Output the [X, Y] coordinate of the center of the cell containing the given text.  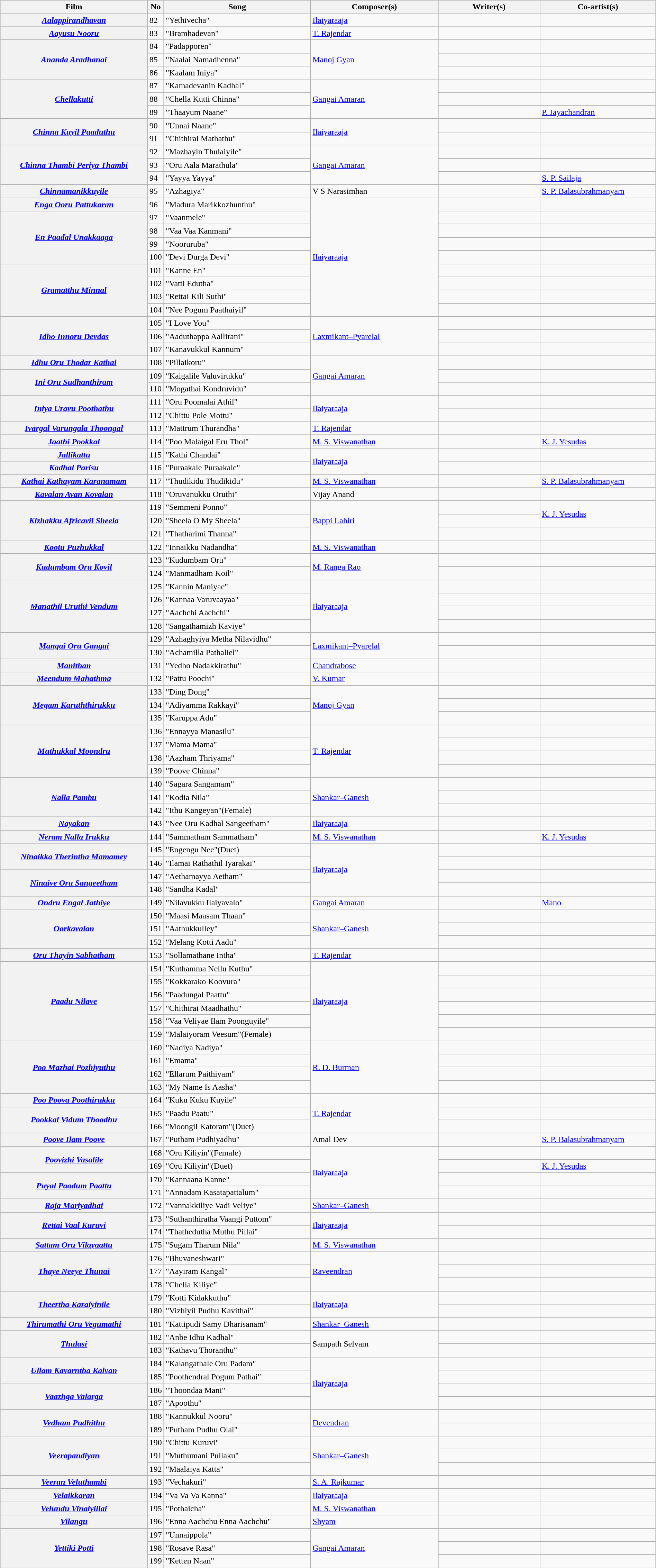
Oru Thayin Sabhatham [74, 955]
"Thatharimi Thanna" [237, 534]
190 [156, 1443]
"Thoondaa Mani" [237, 1390]
"Aathukkulley" [237, 929]
"Chittu Pole Mottu" [237, 415]
"Kathi Chandai" [237, 455]
108 [156, 362]
"Chella Kiliye" [237, 1285]
90 [156, 125]
"Vechakuri" [237, 1482]
Thulasi [74, 1344]
"Muthumani Pullaku" [237, 1456]
Thirumathi Oru Vegumathi [74, 1324]
"Padapporen" [237, 46]
"Devi Durga Devi" [237, 257]
"Chittu Kuruvi" [237, 1443]
113 [156, 428]
"Puraakale Puraakale" [237, 468]
Idhu Oru Thodar Kathai [74, 362]
"Paadungal Paattu" [237, 995]
"Kalangathale Oru Padam" [237, 1363]
170 [156, 1179]
85 [156, 60]
95 [156, 191]
126 [156, 600]
Neram Nalla Irukku [74, 837]
V. Kumar [374, 679]
153 [156, 955]
S. P. Sailaja [598, 178]
"Nee Pogum Paathaiyil" [237, 310]
Kootu Puzhukkal [74, 547]
R. D. Burman [374, 1067]
Vedham Pudhithu [74, 1423]
"Kaalam Iniya" [237, 73]
"Pillaikoru" [237, 362]
Co-artist(s) [598, 7]
94 [156, 178]
171 [156, 1192]
"Emama" [237, 1061]
"Yethivecha" [237, 20]
Song [237, 7]
124 [156, 573]
Theertha Karaiyinile [74, 1304]
Enga Ooru Pattukaran [74, 205]
Ullam Kavarntha Kalvan [74, 1370]
103 [156, 297]
"Kuthamma Nellu Kuthu" [237, 968]
"Kannukkul Nooru" [237, 1416]
195 [156, 1508]
140 [156, 784]
104 [156, 310]
"Anbe Idhu Kadhal" [237, 1337]
Paadu Nilave [74, 1001]
Jallikattu [74, 455]
119 [156, 507]
Thaye Neeye Thunai [74, 1271]
Veerapandiyan [74, 1456]
160 [156, 1048]
"Kannaana Kanne" [237, 1179]
"Moongil Katoram"(Duet) [237, 1126]
Poove Ilam Poove [74, 1140]
"Putham Pudhu Olai" [237, 1430]
"Bramhadevan" [237, 33]
Kizhakku Africavil Sheela [74, 520]
"Kotti Kidakkuthu" [237, 1298]
184 [156, 1363]
"Sandha Kadal" [237, 889]
196 [156, 1522]
Kavalan Avan Kovalan [74, 494]
Ninaikka Therintha Mamamey [74, 856]
"Aachchi Aachchi" [237, 613]
141 [156, 797]
165 [156, 1113]
99 [156, 244]
"Oru Aala Marathula" [237, 165]
Velaikkaran [74, 1495]
118 [156, 494]
122 [156, 547]
143 [156, 824]
149 [156, 903]
178 [156, 1285]
96 [156, 205]
"Chithirai Mathathu" [237, 138]
185 [156, 1377]
Gramatthu Minnal [74, 290]
100 [156, 257]
194 [156, 1495]
"Mazhayin Thulaiyile" [237, 152]
176 [156, 1258]
"Kannin Maniyae" [237, 587]
"Nee Oru Kadhal Sangeetham" [237, 824]
Sattam Oru Vilayaattu [74, 1245]
117 [156, 481]
"Bhuvaneshwari" [237, 1258]
112 [156, 415]
"Kattipudi Samy Dharisanam" [237, 1324]
"Sheela O My Sheela" [237, 520]
"Thathedutha Muthu Pillai" [237, 1232]
Chinna Kuyil Paaduthu [74, 132]
142 [156, 810]
Puyal Paadum Paattu [74, 1186]
"Thaayum Naane" [237, 112]
"Apoothu" [237, 1403]
157 [156, 1008]
128 [156, 626]
"Sollamathane Intha" [237, 955]
Manithan [74, 665]
144 [156, 837]
Composer(s) [374, 7]
"Malaiyoram Veesum"(Female) [237, 1034]
130 [156, 652]
181 [156, 1324]
"Unnaippola" [237, 1535]
"Kathavu Thoranthu" [237, 1350]
97 [156, 218]
"Kudumbam Oru" [237, 560]
"Sugam Tharum Nila" [237, 1245]
Yettiki Potti [74, 1548]
"Vaa Vaa Kanmani" [237, 231]
"Aaduthappa Aallirani" [237, 336]
"Pattu Poochi" [237, 679]
Chellakutti [74, 99]
"Yayya Yayya" [237, 178]
98 [156, 231]
154 [156, 968]
Poo Poova Poothirukku [74, 1100]
Chinna Thambi Periya Thambi [74, 165]
"Sagara Sangamam" [237, 784]
92 [156, 152]
"Semmeni Ponno" [237, 507]
En Paadal Unakkaaga [74, 237]
Idho Innoru Devdas [74, 336]
88 [156, 99]
Devendran [374, 1423]
111 [156, 402]
"Sammatham Sammatham" [237, 837]
131 [156, 665]
86 [156, 73]
129 [156, 639]
"Kaigalile Valuvirukku" [237, 375]
Chandrabose [374, 665]
Muthukkal Moondru [74, 751]
"Ketten Naan" [237, 1561]
Nalla Pambu [74, 797]
Chinnamanikkuyile [74, 191]
199 [156, 1561]
"Melang Kotti Aadu" [237, 942]
Aayusu Nooru [74, 33]
"Vatti Edutha" [237, 283]
"I Love You" [237, 323]
"Manmadham Koil" [237, 573]
"Suthanthiratha Vaangi Puttom" [237, 1218]
Ondru Engal Jathiye [74, 903]
Ananda Aradhanai [74, 60]
"Poo Malaigal Eru Thol" [237, 442]
175 [156, 1245]
135 [156, 718]
169 [156, 1166]
106 [156, 336]
187 [156, 1403]
"Kanavukkul Kannum" [237, 349]
159 [156, 1034]
"Ithu Kangeyan"(Female) [237, 810]
"Kodia Nila" [237, 797]
Writer(s) [489, 7]
"Oruvanukku Oruthi" [237, 494]
Kadhal Parisu [74, 468]
"Nooruruba" [237, 244]
"Yedho Nadakkirathu" [237, 665]
179 [156, 1298]
188 [156, 1416]
"Va Va Va Kanna" [237, 1495]
133 [156, 692]
189 [156, 1430]
Vilangu [74, 1522]
158 [156, 1021]
"Oru Poomalai Athil" [237, 402]
102 [156, 283]
"Poothendral Pogum Pathai" [237, 1377]
"Paadu Paatu" [237, 1113]
"Mogathai Kondruvidu" [237, 389]
"Innaikku Nadandha" [237, 547]
197 [156, 1535]
"Vaa Veliyae Ilam Poonguyile" [237, 1021]
167 [156, 1140]
174 [156, 1232]
152 [156, 942]
162 [156, 1074]
89 [156, 112]
105 [156, 323]
137 [156, 744]
Nayakan [74, 824]
"Ilamai Rathathil Iyarakai" [237, 863]
"Engengu Nee"(Duet) [237, 850]
Ivargal Varungala Thoongal [74, 428]
"Vaanmele" [237, 218]
"Rosave Rasa" [237, 1548]
127 [156, 613]
125 [156, 587]
"Thudikidu Thudikidu" [237, 481]
Ninaive Oru Sangeetham [74, 883]
Poo Mazhai Pozhiyuthu [74, 1067]
Sampath Selvam [374, 1344]
"Oru Kiliyin"(Duet) [237, 1166]
107 [156, 349]
182 [156, 1337]
173 [156, 1218]
163 [156, 1087]
168 [156, 1153]
"Putham Pudhiyadhu" [237, 1140]
Bappi Lahiri [374, 520]
148 [156, 889]
"Adiyamma Rakkayi" [237, 705]
151 [156, 929]
109 [156, 375]
193 [156, 1482]
Oorkavalan [74, 929]
Shyam [374, 1522]
Ini Oru Sudhanthiram [74, 382]
"Naalai Namadhenna" [237, 60]
87 [156, 86]
132 [156, 679]
Raja Mariyadhai [74, 1205]
146 [156, 863]
Manathil Uruthi Vendum [74, 606]
No [156, 7]
P. Jayachandran [598, 112]
"Nilavukku Ilaiyavalo" [237, 903]
"Nadiya Nadiya" [237, 1048]
Pookkal Vidum Thoodhu [74, 1120]
"Ennayya Manasilu" [237, 731]
136 [156, 731]
"Kamadevanin Kadhal" [237, 86]
177 [156, 1271]
"Kannaa Varuvaayaa" [237, 600]
"Unnai Naane" [237, 125]
191 [156, 1456]
"Maalaiya Katta" [237, 1469]
M. Ranga Rao [374, 567]
84 [156, 46]
"Aazham Thriyama" [237, 758]
156 [156, 995]
S. A. Rajkumar [374, 1482]
Kudumbam Oru Kovil [74, 567]
121 [156, 534]
Velundu Vinaiyillai [74, 1508]
Mangai Oru Gangai [74, 646]
Amal Dev [374, 1140]
101 [156, 270]
"Ellarum Paithiyam" [237, 1074]
115 [156, 455]
82 [156, 20]
"Madura Marikkozhunthu" [237, 205]
"Vannakkiliye Vadi Veliye" [237, 1205]
Veeran Veluthambi [74, 1482]
"My Name Is Aasha" [237, 1087]
186 [156, 1390]
"Kanne En" [237, 270]
"Ding Dong" [237, 692]
"Kuku Kuku Kuyile" [237, 1100]
Iniya Uravu Poothathu [74, 409]
161 [156, 1061]
Aalappirandhavan [74, 20]
120 [156, 520]
83 [156, 33]
Film [74, 7]
"Rettai Kili Suthi" [237, 297]
Vijay Anand [374, 494]
123 [156, 560]
93 [156, 165]
"Vizhiyil Pudhu Kavithai" [237, 1311]
Raveendran [374, 1271]
"Kokkarako Koovura" [237, 981]
"Sangathamizh Kaviye" [237, 626]
Meendum Mahathma [74, 679]
"Maasi Maasam Thaan" [237, 916]
164 [156, 1100]
"Poove Chinna" [237, 771]
"Chithirai Maadhathu" [237, 1008]
Megam Karuththirukku [74, 705]
V S Narasimhan [374, 191]
"Azhagiya" [237, 191]
172 [156, 1205]
138 [156, 758]
"Enna Aachchu Enna Aachchu" [237, 1522]
198 [156, 1548]
"Aayiram Kangal" [237, 1271]
180 [156, 1311]
192 [156, 1469]
"Azhaghyiya Metha Nilavidhu" [237, 639]
183 [156, 1350]
150 [156, 916]
"Chella Kutti Chinna" [237, 99]
134 [156, 705]
Vaazhga Valarga [74, 1396]
"Mama Mama" [237, 744]
145 [156, 850]
"Karuppa Adu" [237, 718]
116 [156, 468]
166 [156, 1126]
114 [156, 442]
"Pothaicha" [237, 1508]
155 [156, 981]
139 [156, 771]
Poovizhi Vasalile [74, 1159]
91 [156, 138]
Kathai Kathayam Karanamam [74, 481]
110 [156, 389]
Jaathi Pookkal [74, 442]
Rettai Vaal Kuruvi [74, 1225]
"Mattrum Thurandha" [237, 428]
147 [156, 876]
"Oru Kiliyin"(Female) [237, 1153]
Mano [598, 903]
"Achamilla Pathaliel" [237, 652]
"Aethamayya Aetham" [237, 876]
"Annadam Kasatapattalum" [237, 1192]
